Return (X, Y) of the center of cell containing provided text 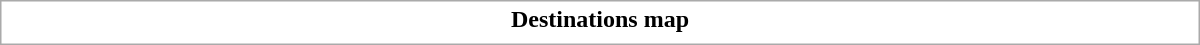
Destinations map (600, 19)
